Detect which cell encompasses the target text, then output its (X, Y) center coordinate. 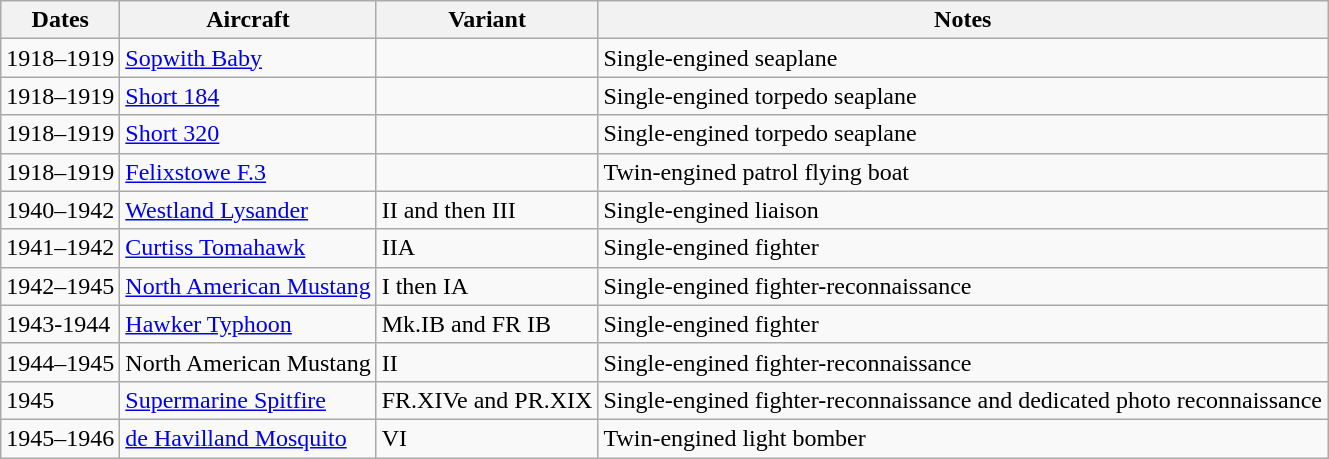
Twin-engined patrol flying boat (963, 172)
Curtiss Tomahawk (248, 248)
Variant (487, 20)
IIA (487, 248)
Notes (963, 20)
de Havilland Mosquito (248, 438)
1942–1945 (60, 286)
Single-engined fighter-reconnaissance and dedicated photo reconnaissance (963, 400)
I then IA (487, 286)
VI (487, 438)
Mk.IB and FR IB (487, 324)
Aircraft (248, 20)
Short 184 (248, 96)
Sopwith Baby (248, 58)
Dates (60, 20)
II and then III (487, 210)
Westland Lysander (248, 210)
Twin-engined light bomber (963, 438)
Short 320 (248, 134)
Felixstowe F.3 (248, 172)
1945–1946 (60, 438)
Single-engined liaison (963, 210)
Hawker Typhoon (248, 324)
1940–1942 (60, 210)
1941–1942 (60, 248)
Supermarine Spitfire (248, 400)
FR.XIVe and PR.XIX (487, 400)
Single-engined seaplane (963, 58)
II (487, 362)
1944–1945 (60, 362)
1943-1944 (60, 324)
1945 (60, 400)
